Identify which cell holds the provided text, then report its (x, y) central coordinate. 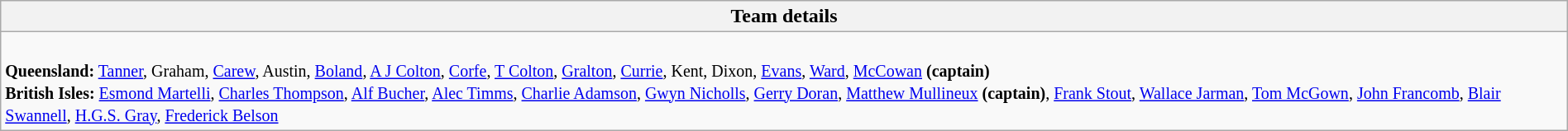
Team details (784, 16)
